Locate the cell with the specified text and output its (x, y) center coordinate. 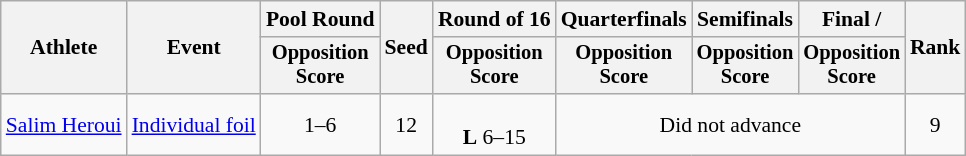
Did not advance (730, 124)
Final / (852, 19)
Round of 16 (494, 19)
12 (406, 124)
Athlete (64, 48)
Pool Round (320, 19)
Rank (936, 48)
1–6 (320, 124)
L 6–15 (494, 124)
Salim Heroui (64, 124)
Semifinals (746, 19)
Quarterfinals (624, 19)
9 (936, 124)
Individual foil (194, 124)
Event (194, 48)
Seed (406, 48)
